Output the (x, y) coordinate of the center of the cell containing the given text.  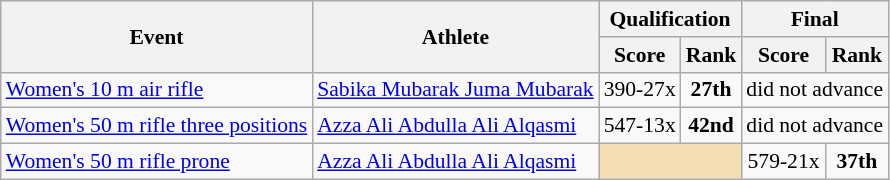
Final (814, 19)
Athlete (455, 36)
Women's 10 m air rifle (156, 90)
579-21x (783, 162)
Women's 50 m rifle prone (156, 162)
37th (857, 162)
Qualification (670, 19)
Sabika Mubarak Juma Mubarak (455, 90)
42nd (712, 126)
547-13x (640, 126)
390-27x (640, 90)
Event (156, 36)
Women's 50 m rifle three positions (156, 126)
27th (712, 90)
